Return [x, y] of the center of cell containing provided text 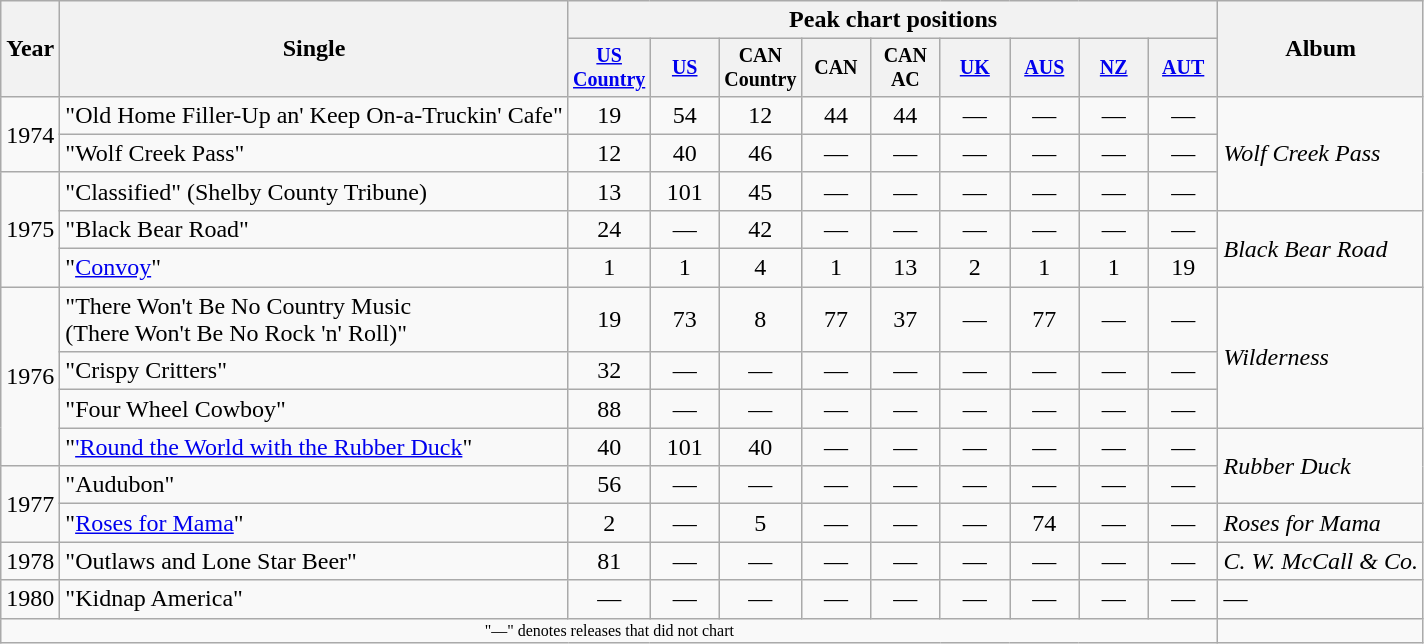
37 [906, 320]
4 [760, 268]
42 [760, 229]
56 [609, 485]
"Audubon" [314, 485]
Album [1321, 49]
1980 [30, 599]
73 [684, 320]
5 [760, 523]
US [684, 68]
"Classified" (Shelby County Tribune) [314, 191]
"Roses for Mama" [314, 523]
CAN Country [760, 68]
NZ [1114, 68]
AUT [1182, 68]
46 [760, 153]
"Four Wheel Cowboy" [314, 409]
UK [974, 68]
AUS [1044, 68]
Single [314, 49]
C. W. McCall & Co. [1321, 561]
Rubber Duck [1321, 466]
Peak chart positions [893, 20]
88 [609, 409]
Roses for Mama [1321, 523]
8 [760, 320]
1976 [30, 376]
"'Round the World with the Rubber Duck" [314, 447]
74 [1044, 523]
1978 [30, 561]
1975 [30, 229]
US Country [609, 68]
"Wolf Creek Pass" [314, 153]
"Kidnap America" [314, 599]
24 [609, 229]
Black Bear Road [1321, 248]
CAN AC [906, 68]
"—" denotes releases that did not chart [610, 630]
"Black Bear Road" [314, 229]
45 [760, 191]
"Old Home Filler-Up an' Keep On-a-Truckin' Cafe" [314, 115]
Wilderness [1321, 358]
"Crispy Critters" [314, 371]
Wolf Creek Pass [1321, 153]
"Convoy" [314, 268]
CAN [836, 68]
1974 [30, 134]
"There Won't Be No Country Music(There Won't Be No Rock 'n' Roll)" [314, 320]
Year [30, 49]
32 [609, 371]
81 [609, 561]
"Outlaws and Lone Star Beer" [314, 561]
54 [684, 115]
1977 [30, 504]
